From the cell containing the given text, extract its center point as (X, Y) coordinate. 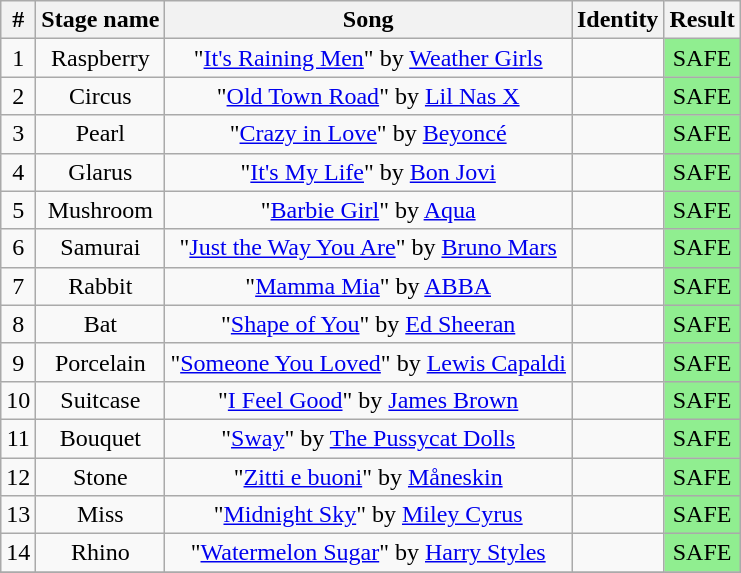
"Just the Way You Are" by Bruno Mars (368, 248)
"Someone You Loved" by Lewis Capaldi (368, 362)
4 (18, 172)
6 (18, 248)
Identity (618, 20)
Bouquet (100, 438)
8 (18, 324)
9 (18, 362)
11 (18, 438)
Samurai (100, 248)
5 (18, 210)
Raspberry (100, 58)
Glarus (100, 172)
Circus (100, 96)
10 (18, 400)
2 (18, 96)
"Crazy in Love" by Beyoncé (368, 134)
7 (18, 286)
"It's My Life" by Bon Jovi (368, 172)
Stage name (100, 20)
Bat (100, 324)
"Old Town Road" by Lil Nas X (368, 96)
"Mamma Mia" by ABBA (368, 286)
Stone (100, 477)
"Midnight Sky" by Miley Cyrus (368, 515)
"Zitti e buoni" by Måneskin (368, 477)
Mushroom (100, 210)
Song (368, 20)
13 (18, 515)
3 (18, 134)
14 (18, 553)
Porcelain (100, 362)
"Watermelon Sugar" by Harry Styles (368, 553)
"Sway" by The Pussycat Dolls (368, 438)
# (18, 20)
1 (18, 58)
"I Feel Good" by James Brown (368, 400)
Miss (100, 515)
Result (702, 20)
Suitcase (100, 400)
"It's Raining Men" by Weather Girls (368, 58)
Pearl (100, 134)
"Shape of You" by Ed Sheeran (368, 324)
Rabbit (100, 286)
"Barbie Girl" by Aqua (368, 210)
Rhino (100, 553)
12 (18, 477)
